Extract the [x, y] coordinate from the center of the cell holding the provided text.  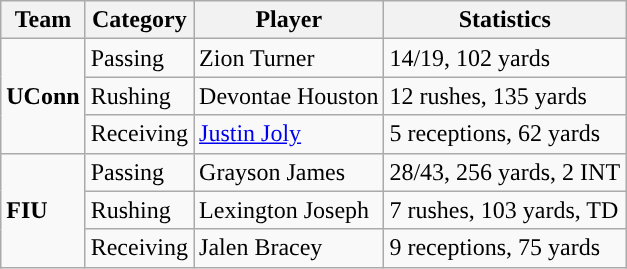
5 receptions, 62 yards [505, 134]
14/19, 102 yards [505, 58]
Statistics [505, 20]
9 receptions, 75 yards [505, 248]
Devontae Houston [289, 96]
Jalen Bracey [289, 248]
28/43, 256 yards, 2 INT [505, 172]
Player [289, 20]
UConn [43, 96]
Team [43, 20]
Justin Joly [289, 134]
Category [139, 20]
FIU [43, 210]
Grayson James [289, 172]
7 rushes, 103 yards, TD [505, 210]
Zion Turner [289, 58]
12 rushes, 135 yards [505, 96]
Lexington Joseph [289, 210]
